Return the [x, y] coordinate for the center point of the cell that contains the specified text.  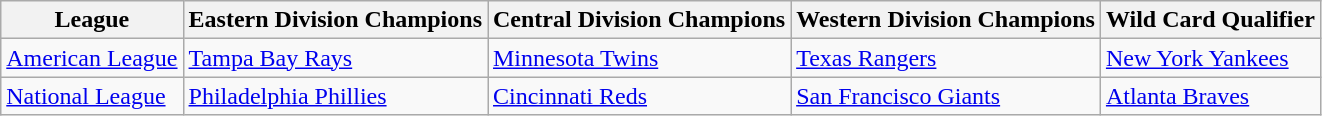
National League [92, 96]
Eastern Division Champions [335, 20]
New York Yankees [1210, 58]
Texas Rangers [946, 58]
Minnesota Twins [640, 58]
Central Division Champions [640, 20]
League [92, 20]
Philadelphia Phillies [335, 96]
Atlanta Braves [1210, 96]
Wild Card Qualifier [1210, 20]
San Francisco Giants [946, 96]
American League [92, 58]
Tampa Bay Rays [335, 58]
Western Division Champions [946, 20]
Cincinnati Reds [640, 96]
